Detect which cell encompasses the target text, then output its (x, y) center coordinate. 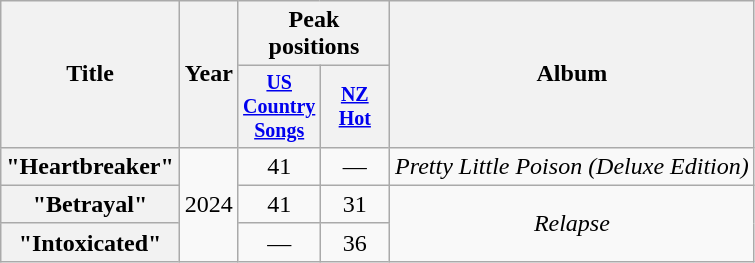
NZ Hot (354, 106)
Relapse (572, 223)
US Country Songs (279, 106)
36 (354, 242)
31 (354, 204)
"Betrayal" (90, 204)
Pretty Little Poison (Deluxe Edition) (572, 166)
"Heartbreaker" (90, 166)
"Intoxicated" (90, 242)
2024 (208, 204)
Album (572, 74)
Year (208, 74)
Title (90, 74)
Peak positions (314, 34)
